Determine the (x, y) coordinate at the center of the cell enclosing the given text.  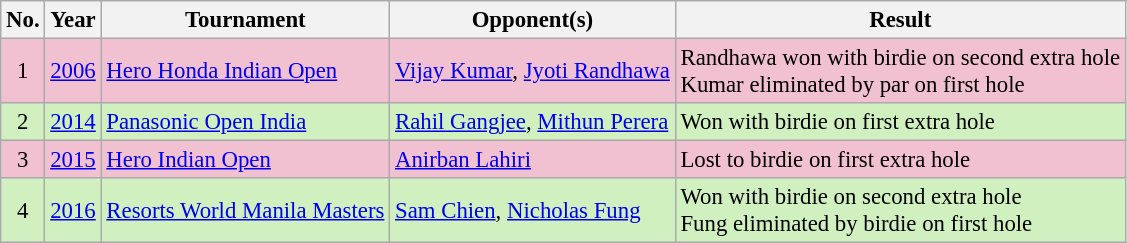
Sam Chien, Nicholas Fung (532, 210)
1 (23, 72)
2006 (73, 72)
Hero Honda Indian Open (246, 72)
Hero Indian Open (246, 160)
Lost to birdie on first extra hole (900, 160)
2015 (73, 160)
2016 (73, 210)
3 (23, 160)
Anirban Lahiri (532, 160)
Panasonic Open India (246, 122)
Resorts World Manila Masters (246, 210)
4 (23, 210)
Won with birdie on first extra hole (900, 122)
No. (23, 20)
Tournament (246, 20)
Opponent(s) (532, 20)
2014 (73, 122)
Year (73, 20)
Vijay Kumar, Jyoti Randhawa (532, 72)
Won with birdie on second extra holeFung eliminated by birdie on first hole (900, 210)
Result (900, 20)
2 (23, 122)
Rahil Gangjee, Mithun Perera (532, 122)
Randhawa won with birdie on second extra holeKumar eliminated by par on first hole (900, 72)
